For the text-containing cell, return its midpoint in [X, Y] coordinate format. 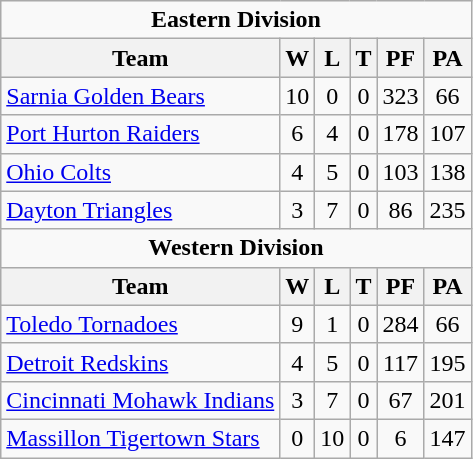
Port Hurton Raiders [140, 134]
323 [400, 96]
Ohio Colts [140, 172]
178 [400, 134]
235 [448, 210]
Toledo Tornadoes [140, 324]
138 [448, 172]
9 [298, 324]
103 [400, 172]
107 [448, 134]
Dayton Triangles [140, 210]
147 [448, 438]
86 [400, 210]
284 [400, 324]
195 [448, 362]
Sarnia Golden Bears [140, 96]
1 [332, 324]
Massillon Tigertown Stars [140, 438]
117 [400, 362]
Cincinnati Mohawk Indians [140, 400]
Detroit Redskins [140, 362]
201 [448, 400]
67 [400, 400]
Eastern Division [236, 20]
Western Division [236, 248]
